Return (x, y) of the center of cell containing provided text 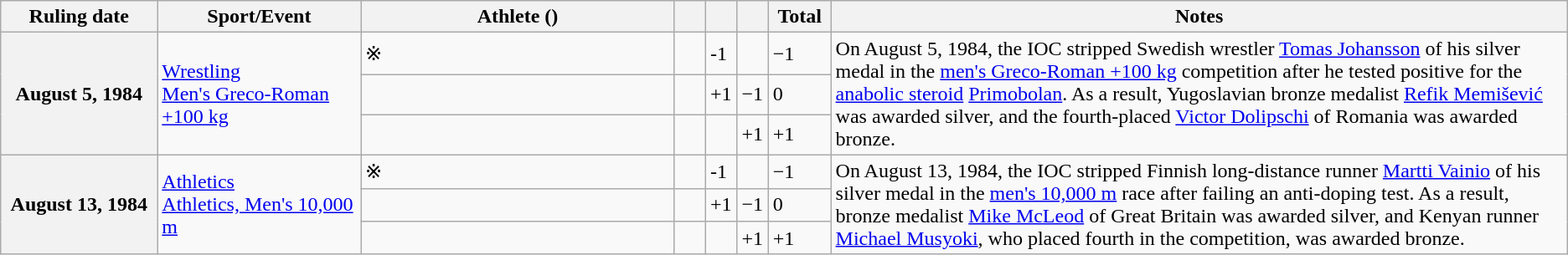
August 13, 1984 (79, 204)
Total (799, 17)
Notes (1199, 17)
Ruling date (79, 17)
Athlete () (518, 17)
Sport/Event (260, 17)
WrestlingMen's Greco-Roman +100 kg (260, 94)
AthleticsAthletics, Men's 10,000 m (260, 204)
August 5, 1984 (79, 94)
